Locate the cell with the specified text and output its [x, y] center coordinate. 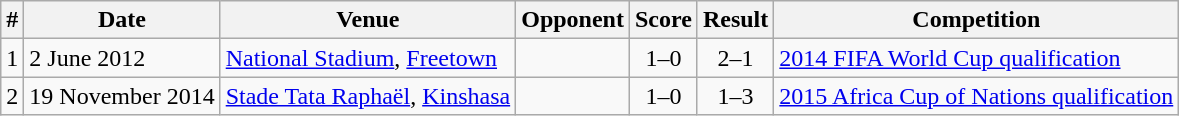
1 [12, 58]
2 [12, 96]
Score [663, 20]
Venue [368, 20]
Result [735, 20]
Date [122, 20]
2015 Africa Cup of Nations qualification [976, 96]
Stade Tata Raphaël, Kinshasa [368, 96]
2–1 [735, 58]
19 November 2014 [122, 96]
2014 FIFA World Cup qualification [976, 58]
Competition [976, 20]
1–3 [735, 96]
# [12, 20]
National Stadium, Freetown [368, 58]
2 June 2012 [122, 58]
Opponent [573, 20]
